Capture the cell that displays the provided text and extract its (x, y) central coordinate. 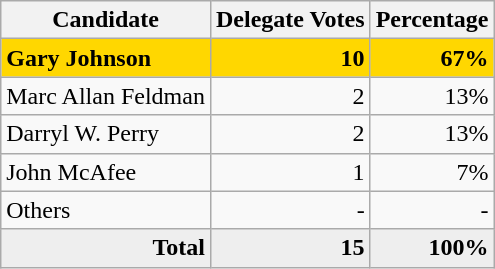
15 (290, 248)
10 (290, 58)
1 (290, 172)
Candidate (106, 20)
7% (432, 172)
Marc Allan Feldman (106, 96)
Total (106, 248)
67% (432, 58)
Darryl W. Perry (106, 134)
John McAfee (106, 172)
Others (106, 210)
100% (432, 248)
Percentage (432, 20)
Gary Johnson (106, 58)
Delegate Votes (290, 20)
